Capture the cell that displays the provided text and extract its (x, y) central coordinate. 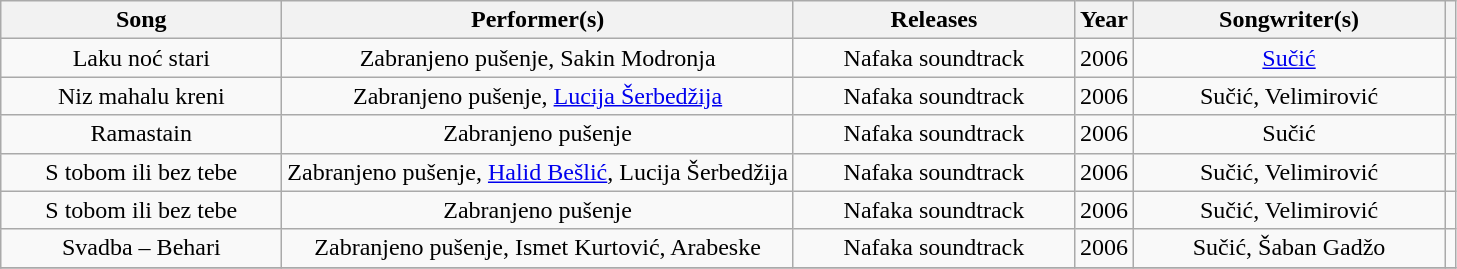
Releases (934, 20)
Sučić, Šaban Gadžo (1290, 248)
Niz mahalu kreni (142, 96)
Zabranjeno pušenje, Halid Bešlić, Lucija Šerbedžija (538, 172)
Zabranjeno pušenje, Lucija Šerbedžija (538, 96)
Svadba – Behari (142, 248)
Ramastain (142, 134)
Song (142, 20)
Zabranjeno pušenje, Ismet Kurtović, Arabeske (538, 248)
Year (1104, 20)
Songwriter(s) (1290, 20)
Performer(s) (538, 20)
Laku noć stari (142, 58)
Zabranjeno pušenje, Sakin Modronja (538, 58)
